Provide the (x, y) coordinate of the cell's center where the given text is located.  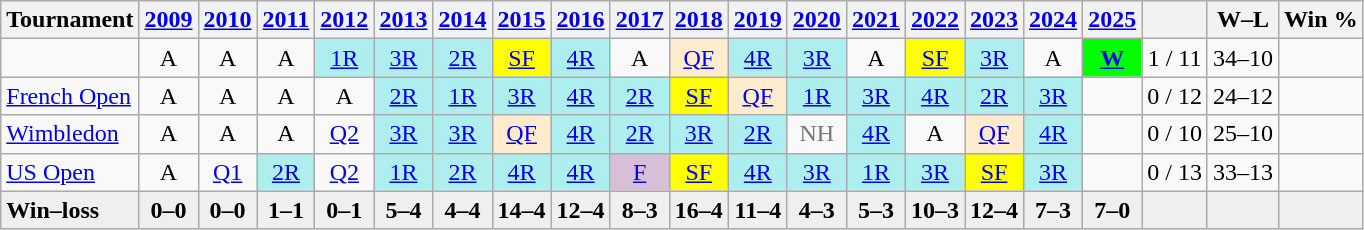
1–1 (286, 210)
0 / 12 (1175, 96)
French Open (70, 96)
0 / 13 (1175, 172)
14–4 (522, 210)
33–13 (1242, 172)
Q1 (228, 172)
2020 (816, 20)
W–L (1242, 20)
4–4 (462, 210)
Tournament (70, 20)
F (640, 172)
8–3 (640, 210)
2025 (1112, 20)
16–4 (698, 210)
2014 (462, 20)
5–4 (404, 210)
Win % (1322, 20)
25–10 (1242, 134)
0–1 (344, 210)
2015 (522, 20)
2011 (286, 20)
W (1112, 58)
NH (816, 134)
2013 (404, 20)
34–10 (1242, 58)
2009 (168, 20)
2019 (758, 20)
Win–loss (70, 210)
0 / 10 (1175, 134)
2023 (994, 20)
2021 (876, 20)
4–3 (816, 210)
2016 (580, 20)
2022 (934, 20)
10–3 (934, 210)
2018 (698, 20)
US Open (70, 172)
7–0 (1112, 210)
Wimbledon (70, 134)
1 / 11 (1175, 58)
11–4 (758, 210)
5–3 (876, 210)
2024 (1054, 20)
2010 (228, 20)
24–12 (1242, 96)
2017 (640, 20)
2012 (344, 20)
7–3 (1054, 210)
